For the text-containing cell, return its midpoint in (X, Y) coordinate format. 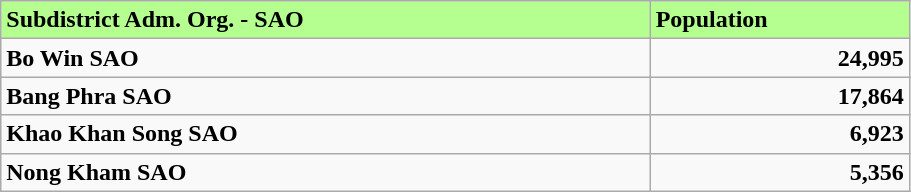
Khao Khan Song SAO (326, 134)
6,923 (780, 134)
Subdistrict Adm. Org. - SAO (326, 20)
Bo Win SAO (326, 58)
5,356 (780, 172)
Bang Phra SAO (326, 96)
24,995 (780, 58)
Population (780, 20)
Nong Kham SAO (326, 172)
17,864 (780, 96)
